Extract the [x, y] coordinate from the center of the cell holding the provided text.  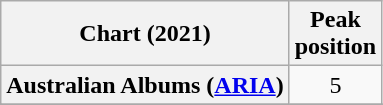
Australian Albums (ARIA) [145, 85]
Chart (2021) [145, 34]
Peakposition [335, 34]
5 [335, 85]
